For the text-containing cell, return its midpoint in (x, y) coordinate format. 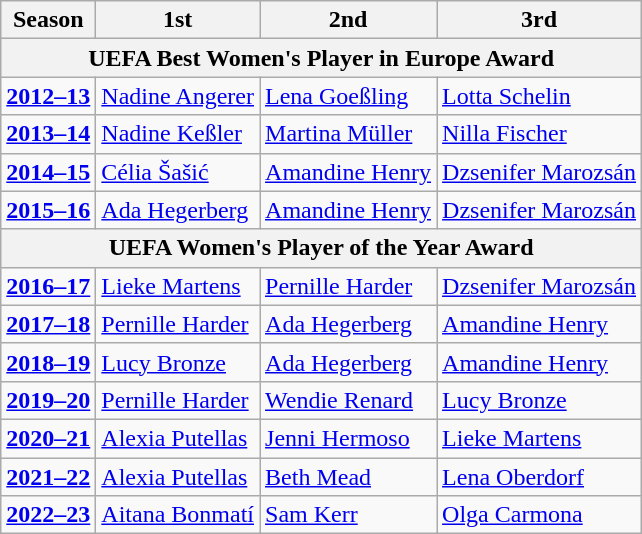
2013–14 (48, 134)
Lotta Schelin (540, 96)
2022–23 (48, 515)
2015–16 (48, 210)
2020–21 (48, 438)
3rd (540, 20)
Sam Kerr (348, 515)
Aitana Bonmatí (178, 515)
2018–19 (48, 362)
Nilla Fischer (540, 134)
Season (48, 20)
Lena Oberdorf (540, 477)
2nd (348, 20)
Célia Šašić (178, 172)
Jenni Hermoso (348, 438)
Olga Carmona (540, 515)
2014–15 (48, 172)
2016–17 (48, 286)
UEFA Women's Player of the Year Award (322, 248)
Nadine Keßler (178, 134)
2017–18 (48, 324)
Martina Müller (348, 134)
Nadine Angerer (178, 96)
UEFA Best Women's Player in Europe Award (322, 58)
2021–22 (48, 477)
1st (178, 20)
2012–13 (48, 96)
2019–20 (48, 400)
Lena Goeßling (348, 96)
Wendie Renard (348, 400)
Beth Mead (348, 477)
